Determine the (x, y) coordinate at the center of the cell enclosing the given text.  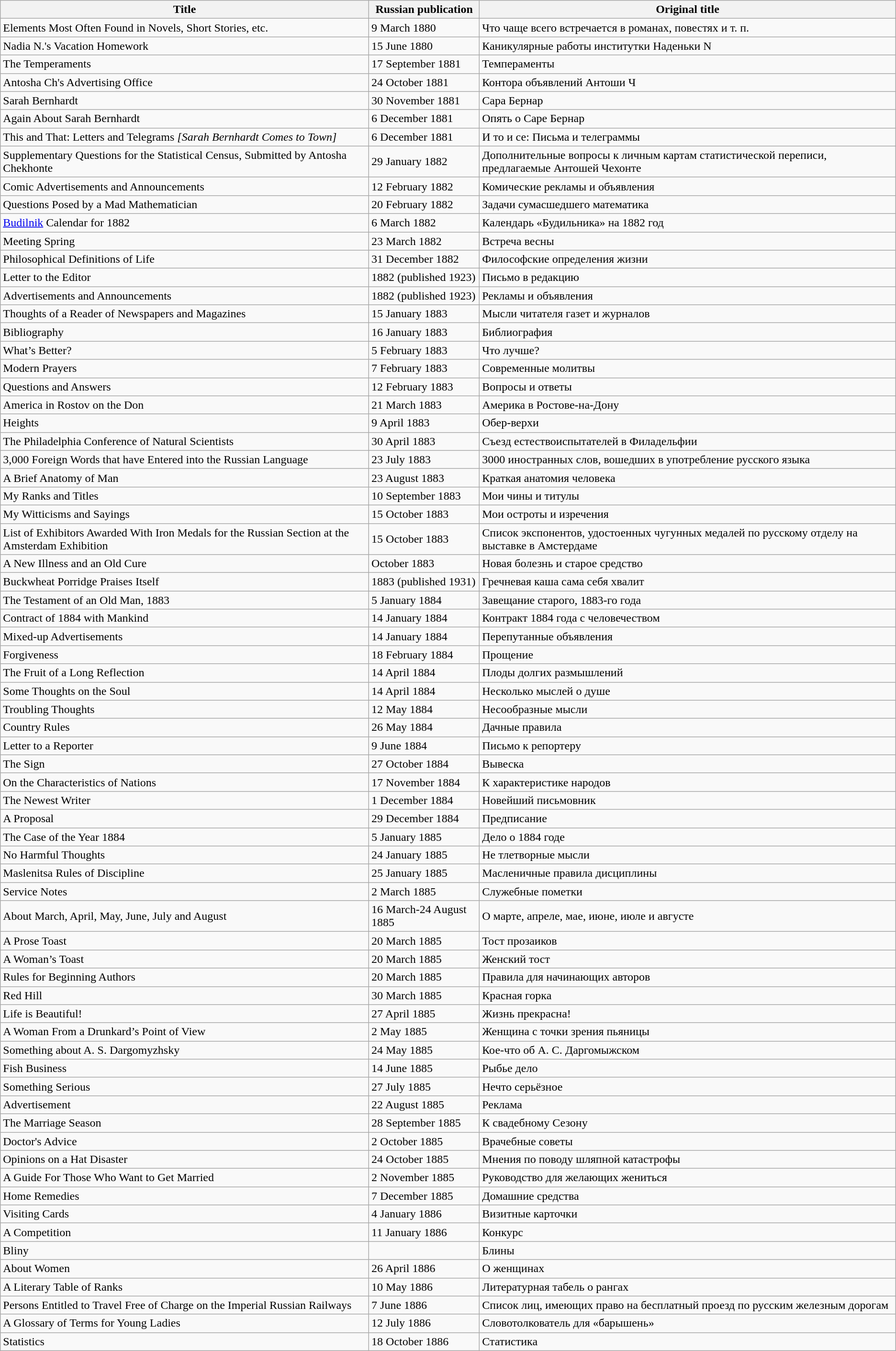
9 March 1880 (424, 28)
A Woman’s Toast (185, 959)
3000 иностранных слов, вошедших в употребление русского языка (688, 459)
Service Notes (185, 892)
About March, April, May, June, July and August (185, 916)
15 January 1883 (424, 314)
28 September 1885 (424, 1123)
Maslenitsa Rules of Discipline (185, 873)
Original title (688, 10)
Контора объявлений Антоши Ч (688, 82)
Russian publication (424, 10)
23 August 1883 (424, 478)
Список лиц, имеющих право на бесплатный проезд по русским железным дорогам (688, 1305)
24 January 1885 (424, 855)
Дополнительные вопросы к личным картам статистической переписи, предлагаемые Антошей Чехонте (688, 162)
11 January 1886 (424, 1232)
Мысли читателя газет и журналов (688, 314)
5 January 1884 (424, 600)
Home Remedies (185, 1196)
Doctor's Advice (185, 1141)
Руководство для желающих жениться (688, 1178)
Forgiveness (185, 655)
26 May 1884 (424, 727)
23 March 1882 (424, 241)
Литературная табель о рангах (688, 1287)
Дело о 1884 годе (688, 837)
Врачебные советы (688, 1141)
18 October 1886 (424, 1341)
Жизнь прекрасна! (688, 1014)
Рекламы и объявления (688, 296)
My Ranks and Titles (185, 496)
1883 (published 1931) (424, 582)
The Fruit of a Long Reflection (185, 673)
7 February 1883 (424, 368)
This and That: Letters and Telegrams [Sarah Bernhardt Comes to Town] (185, 137)
Comic Advertisements and Announcements (185, 186)
Съезд естествоиспытателей в Филадельфии (688, 441)
21 March 1883 (424, 405)
Elements Most Often Found in Novels, Short Stories, etc. (185, 28)
Troubling Thoughts (185, 709)
The Philadelphia Conference of Natural Scientists (185, 441)
Buckwheat Porridge Praises Itself (185, 582)
Современные молитвы (688, 368)
6 March 1882 (424, 223)
Modern Prayers (185, 368)
Мои чины и титулы (688, 496)
Опять о Capе Бернар (688, 119)
Прощение (688, 655)
Дачные правила (688, 727)
A Competition (185, 1232)
The Marriage Season (185, 1123)
Тост прозаиков (688, 941)
Масленичные правила дисциплины (688, 873)
Женский тост (688, 959)
7 December 1885 (424, 1196)
About Women (185, 1269)
30 November 1881 (424, 100)
Новая болезнь и старое средство (688, 564)
Что лучше? (688, 350)
The Case of the Year 1884 (185, 837)
Something about A. S. Dargomyzhsky (185, 1050)
Библиография (688, 332)
16 March-24 August 1885 (424, 916)
A Prose Toast (185, 941)
Задачи сумасшедшего математика (688, 204)
Письмо в редакцию (688, 278)
24 May 1885 (424, 1050)
Again About Sarah Bernhardt (185, 119)
7 June 1886 (424, 1305)
Плоды долгих размышлений (688, 673)
What’s Better? (185, 350)
Сара Бернар (688, 100)
Перепутанные объявления (688, 636)
Life is Beautiful! (185, 1014)
Meeting Spring (185, 241)
The Newest Writer (185, 800)
Конкурс (688, 1232)
Contract of 1884 with Mankind (185, 618)
17 September 1881 (424, 64)
2 November 1885 (424, 1178)
Встреча весны (688, 241)
Обер-верхи (688, 423)
Контракт 1884 года с человечеством (688, 618)
Visiting Cards (185, 1214)
Thoughts of a Reader of Newspapers and Magazines (185, 314)
No Harmful Thoughts (185, 855)
2 May 1885 (424, 1032)
Bliny (185, 1251)
Комические рекламы и объявления (688, 186)
Вывеска (688, 764)
12 May 1884 (424, 709)
Advertisements and Announcements (185, 296)
14 June 1885 (424, 1068)
Рыбье дело (688, 1068)
The Temperaments (185, 64)
Some Thoughts on the Soul (185, 691)
Questions Posed by a Mad Mathematician (185, 204)
Календарь «Будильника» на 1882 год (688, 223)
31 December 1882 (424, 259)
Statistics (185, 1341)
Америка в Ростове-на-Дону (688, 405)
9 June 1884 (424, 746)
30 April 1883 (424, 441)
23 July 1883 (424, 459)
Вопросы и ответы (688, 387)
Женщина с точки зрения пьяницы (688, 1032)
22 August 1885 (424, 1105)
12 February 1882 (424, 186)
Opinions on a Hat Disaster (185, 1160)
27 October 1884 (424, 764)
15 June 1880 (424, 46)
Кое-что об А. С. Даргомыжском (688, 1050)
12 February 1883 (424, 387)
Несколько мыслей о душе (688, 691)
16 January 1883 (424, 332)
Advertisement (185, 1105)
Правила для начинающих авторов (688, 977)
My Witticisms and Sayings (185, 514)
A New Illness and an Old Cure (185, 564)
America in Rostov on the Don (185, 405)
Letter to the Editor (185, 278)
Не тлетворные мысли (688, 855)
Новейший письмовник (688, 800)
Письмо к репортеру (688, 746)
Каникулярные работы институтки Наденьки N (688, 46)
Красная горка (688, 995)
2 March 1885 (424, 892)
Мои остроты и изречения (688, 514)
27 July 1885 (424, 1086)
10 September 1883 (424, 496)
29 January 1882 (424, 162)
1 December 1884 (424, 800)
2 October 1885 (424, 1141)
10 May 1886 (424, 1287)
Budilnik Calendar for 1882 (185, 223)
Antosha Ch's Advertising Office (185, 82)
The Testament of an Old Man, 1883 (185, 600)
Список экспонентов, удостоенных чугунных медалей по русскому отделу на выставке в Амстердаме (688, 539)
27 April 1885 (424, 1014)
Завещание старого, 1883-го года (688, 600)
О женщинах (688, 1269)
Нечто серьёзное (688, 1086)
18 February 1884 (424, 655)
24 October 1885 (424, 1160)
Мнения по поводу шляпной катастрофы (688, 1160)
A Woman From a Drunkard’s Point of View (185, 1032)
List of Exhibitors Awarded With Iron Medals for the Russian Section at the Amsterdam Exhibition (185, 539)
26 April 1886 (424, 1269)
Mixed-up Advertisements (185, 636)
Something Serious (185, 1086)
Гречневая каша сама себя хвалит (688, 582)
Heights (185, 423)
О марте, апреле, мае, июне, июле и августе (688, 916)
К характеристике народов (688, 782)
Philosophical Definitions of Life (185, 259)
29 December 1884 (424, 818)
Блины (688, 1251)
Краткая анатомия человека (688, 478)
Supplementary Questions for the Statistical Census, Submitted by Antosha Chekhonte (185, 162)
5 January 1885 (424, 837)
Визитные карточки (688, 1214)
Fish Business (185, 1068)
Служебные пометки (688, 892)
On the Characteristics of Nations (185, 782)
The Sign (185, 764)
Nadia N.'s Vacation Homework (185, 46)
Rules for Beginning Authors (185, 977)
30 March 1885 (424, 995)
Темпераменты (688, 64)
Country Rules (185, 727)
К свадебному Сезону (688, 1123)
3,000 Foreign Words that have Entered into the Russian Language (185, 459)
5 February 1883 (424, 350)
Persons Entitled to Travel Free of Charge on the Imperial Russian Railways (185, 1305)
October 1883 (424, 564)
A Literary Table of Ranks (185, 1287)
И то и се: Письма и телеграммы (688, 137)
Title (185, 10)
A Glossary of Terms for Young Ladies (185, 1323)
Словотолкователь для «барышень» (688, 1323)
Домашние средства (688, 1196)
Questions and Answers (185, 387)
Что чаще всего встречается в романах, повестях и т. п. (688, 28)
Несообразные мысли (688, 709)
A Proposal (185, 818)
A Brief Anatomy of Man (185, 478)
Философские определения жизни (688, 259)
A Guide For Those Who Want to Get Married (185, 1178)
4 January 1886 (424, 1214)
Letter to a Reporter (185, 746)
24 October 1881 (424, 82)
Предписание (688, 818)
Статистика (688, 1341)
17 November 1884 (424, 782)
Bibliography (185, 332)
Red Hill (185, 995)
12 July 1886 (424, 1323)
20 February 1882 (424, 204)
25 January 1885 (424, 873)
9 April 1883 (424, 423)
Sarah Bernhardt (185, 100)
Реклама (688, 1105)
